Output the (X, Y) coordinate of the center of the cell containing the given text.  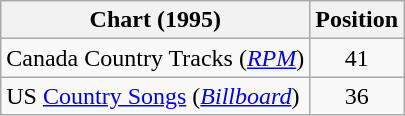
36 (357, 96)
US Country Songs (Billboard) (156, 96)
Chart (1995) (156, 20)
Canada Country Tracks (RPM) (156, 58)
41 (357, 58)
Position (357, 20)
